Extract the [X, Y] coordinate from the center of the cell holding the provided text.  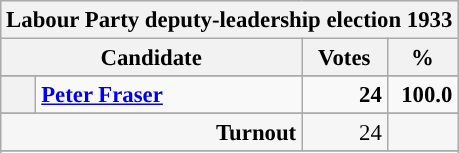
Candidate [152, 58]
Turnout [152, 133]
Votes [345, 58]
% [422, 58]
Peter Fraser [169, 95]
Labour Party deputy-leadership election 1933 [230, 20]
100.0 [422, 95]
